Capture the cell that displays the provided text and extract its [x, y] central coordinate. 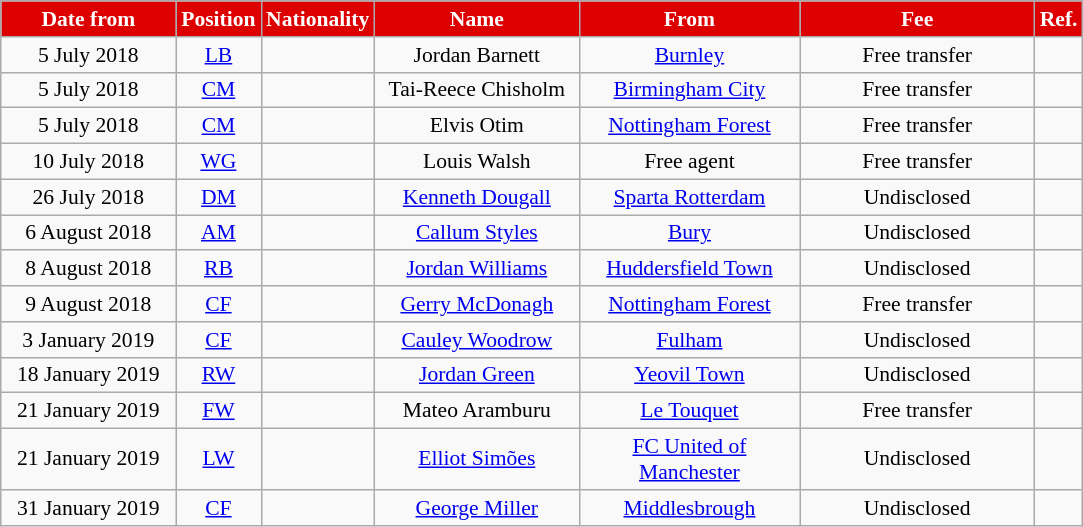
Ref. [1059, 19]
10 July 2018 [88, 162]
Date from [88, 19]
8 August 2018 [88, 269]
Jordan Williams [476, 269]
Fee [918, 19]
Sparta Rotterdam [689, 197]
Jordan Barnett [476, 55]
Callum Styles [476, 233]
DM [218, 197]
Yeovil Town [689, 375]
Huddersfield Town [689, 269]
FC United of Manchester [689, 460]
Fulham [689, 340]
Middlesbrough [689, 508]
Le Touquet [689, 411]
Mateo Aramburu [476, 411]
From [689, 19]
6 August 2018 [88, 233]
George Miller [476, 508]
Gerry McDonagh [476, 304]
FW [218, 411]
LW [218, 460]
Bury [689, 233]
Free agent [689, 162]
Burnley [689, 55]
WG [218, 162]
Jordan Green [476, 375]
Elliot Simões [476, 460]
Name [476, 19]
Elvis Otim [476, 126]
AM [218, 233]
26 July 2018 [88, 197]
Cauley Woodrow [476, 340]
RB [218, 269]
Kenneth Dougall [476, 197]
9 August 2018 [88, 304]
18 January 2019 [88, 375]
Position [218, 19]
Nationality [318, 19]
Louis Walsh [476, 162]
LB [218, 55]
Birmingham City [689, 90]
31 January 2019 [88, 508]
Tai-Reece Chisholm [476, 90]
RW [218, 375]
3 January 2019 [88, 340]
